Locate the cell with the specified text and output its (x, y) center coordinate. 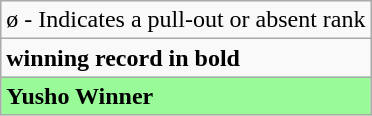
ø - Indicates a pull-out or absent rank (186, 20)
Yusho Winner (186, 96)
winning record in bold (186, 58)
